Determine the (x, y) coordinate at the center of the cell enclosing the given text.  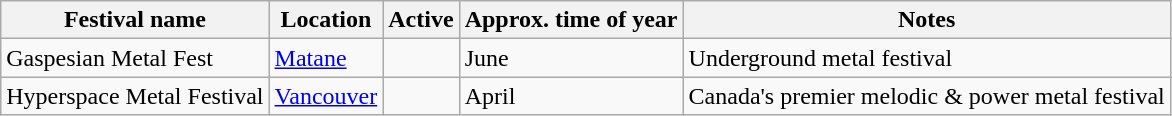
Notes (926, 20)
Location (326, 20)
Festival name (135, 20)
Underground metal festival (926, 58)
Matane (326, 58)
Vancouver (326, 96)
Active (421, 20)
Canada's premier melodic & power metal festival (926, 96)
April (571, 96)
Approx. time of year (571, 20)
Hyperspace Metal Festival (135, 96)
June (571, 58)
Gaspesian Metal Fest (135, 58)
